Search for the cell housing the specified text and yield its (x, y) center coordinate. 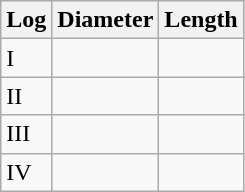
I (26, 58)
III (26, 134)
Length (201, 20)
Diameter (106, 20)
II (26, 96)
Log (26, 20)
IV (26, 172)
